Detect which cell encompasses the target text, then output its (X, Y) center coordinate. 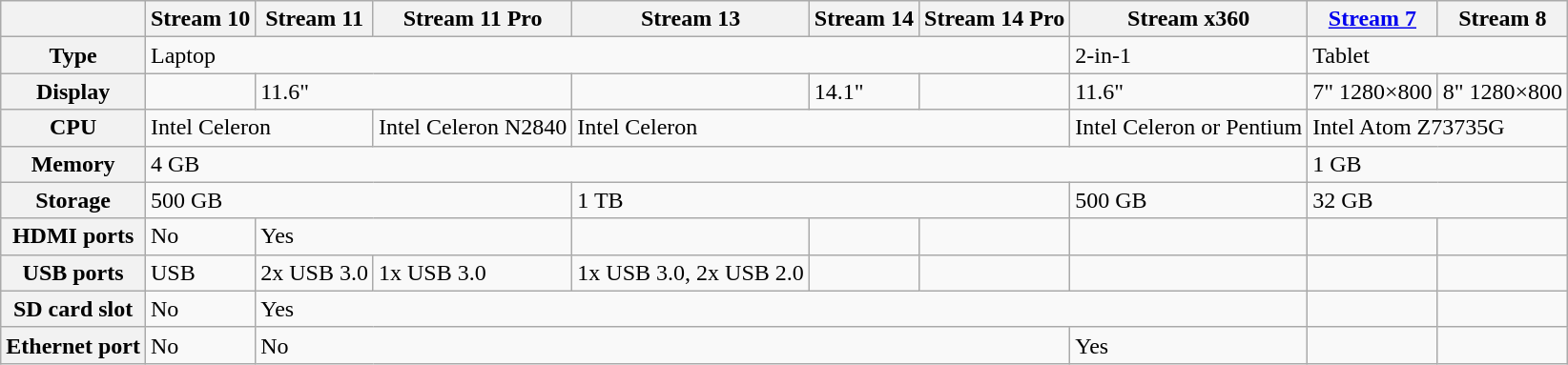
USB ports (73, 273)
14.1" (864, 91)
Memory (73, 164)
4 GB (726, 164)
7" 1280×800 (1372, 91)
USB (200, 273)
HDMI ports (73, 236)
1x USB 3.0, 2x USB 2.0 (691, 273)
Stream x360 (1188, 19)
Type (73, 55)
Stream 7 (1372, 19)
Ethernet port (73, 345)
8" 1280×800 (1502, 91)
2-in-1 (1188, 55)
Stream 11 Pro (472, 19)
Stream 10 (200, 19)
Intel Celeron N2840 (472, 128)
Laptop (607, 55)
Storage (73, 200)
32 GB (1438, 200)
Stream 14 (864, 19)
1x USB 3.0 (472, 273)
Stream 14 Pro (995, 19)
Display (73, 91)
Tablet (1438, 55)
SD card slot (73, 309)
2x USB 3.0 (315, 273)
Intel Celeron or Pentium (1188, 128)
1 GB (1438, 164)
Intel Atom Z73735G (1438, 128)
Stream 8 (1502, 19)
1 TB (821, 200)
Stream 11 (315, 19)
Stream 13 (691, 19)
CPU (73, 128)
